Return (x, y) of the center of cell containing provided text 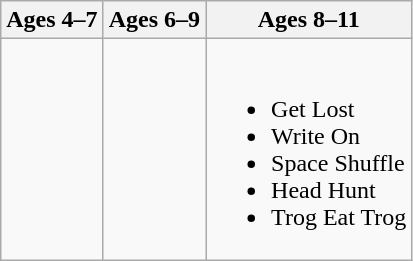
Ages 8–11 (309, 20)
Get LostWrite OnSpace ShuffleHead HuntTrog Eat Trog (309, 150)
Ages 6–9 (154, 20)
Ages 4–7 (52, 20)
